Search for the cell housing the specified text and yield its [X, Y] center coordinate. 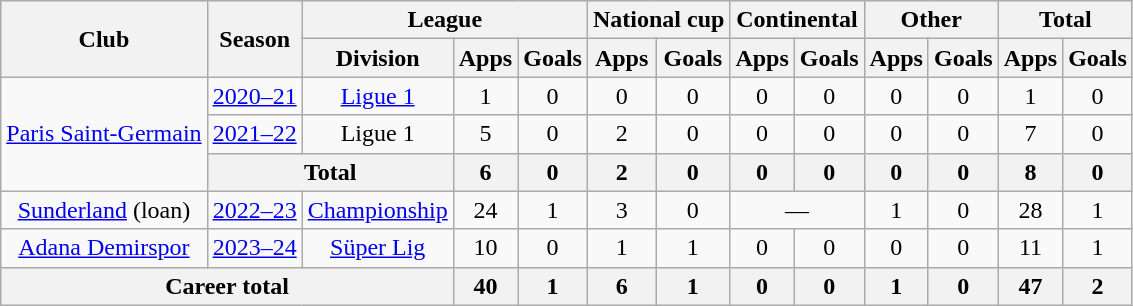
Paris Saint-Germain [104, 134]
2020–21 [254, 96]
National cup [658, 20]
League [444, 20]
Adana Demirspor [104, 248]
7 [1030, 134]
Sunderland (loan) [104, 210]
2023–24 [254, 248]
Career total [228, 286]
Club [104, 39]
47 [1030, 286]
3 [621, 210]
24 [485, 210]
8 [1030, 172]
5 [485, 134]
Süper Lig [378, 248]
Championship [378, 210]
10 [485, 248]
2021–22 [254, 134]
2022–23 [254, 210]
Other [931, 20]
— [797, 210]
28 [1030, 210]
40 [485, 286]
11 [1030, 248]
Season [254, 39]
Continental [797, 20]
Division [378, 58]
